Find where the given text appears and provide that cell's center as [x, y] coordinate. 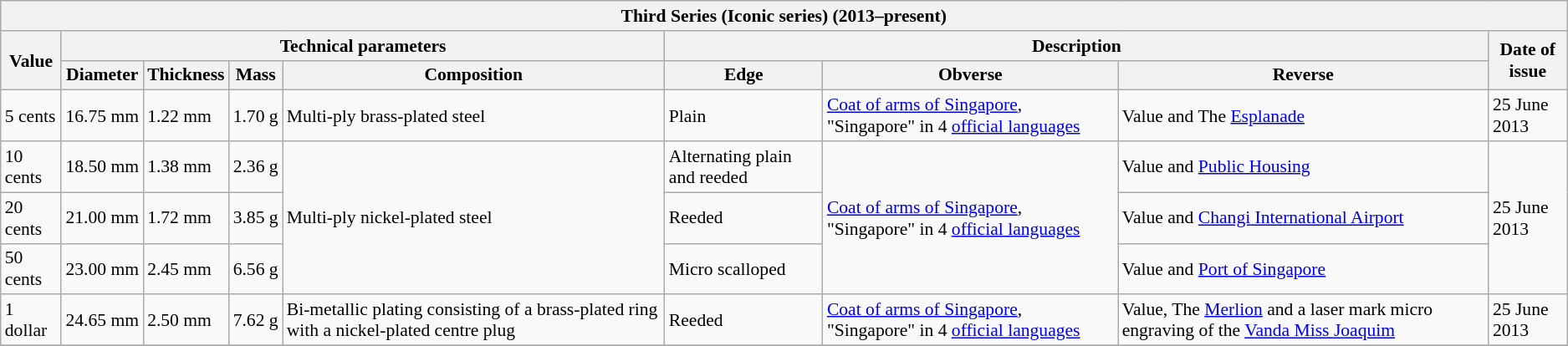
Multi-ply brass-plated steel [473, 115]
3.85 g [256, 217]
7.62 g [256, 321]
23.00 mm [102, 269]
24.65 mm [102, 321]
Composition [473, 75]
Thickness [186, 75]
6.56 g [256, 269]
1.70 g [256, 115]
Description [1077, 46]
1.72 mm [186, 217]
Multi-ply nickel-plated steel [473, 217]
10 cents [32, 167]
16.75 mm [102, 115]
Value and The Esplanade [1303, 115]
Edge [744, 75]
Third Series (Iconic series) (2013–present) [784, 16]
Diameter [102, 75]
Reverse [1303, 75]
20 cents [32, 217]
1 dollar [32, 321]
Micro scalloped [744, 269]
Plain [744, 115]
18.50 mm [102, 167]
1.38 mm [186, 167]
1.22 mm [186, 115]
Value and Port of Singapore [1303, 269]
Value and Changi International Airport [1303, 217]
Technical parameters [363, 46]
50 cents [32, 269]
2.50 mm [186, 321]
Bi-metallic plating consisting of a brass-plated ring with a nickel-plated centre plug [473, 321]
Mass [256, 75]
21.00 mm [102, 217]
2.45 mm [186, 269]
Date of issue [1528, 60]
Obverse [970, 75]
Value and Public Housing [1303, 167]
Alternating plain and reeded [744, 167]
2.36 g [256, 167]
Value, The Merlion and a laser mark micro engraving of the Vanda Miss Joaquim [1303, 321]
Value [32, 60]
5 cents [32, 115]
